Pinpoint the cell where the given text exists, returning its [X, Y] midpoint coordinate. 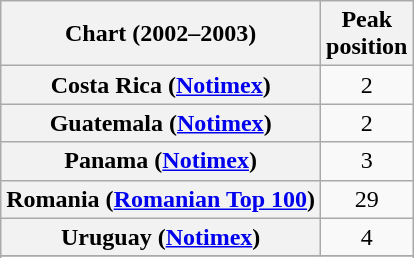
Romania (Romanian Top 100) [161, 199]
Costa Rica (Notimex) [161, 85]
4 [367, 237]
Chart (2002–2003) [161, 34]
3 [367, 161]
29 [367, 199]
Peak position [367, 34]
Panama (Notimex) [161, 161]
Uruguay (Notimex) [161, 237]
Guatemala (Notimex) [161, 123]
